Output the (X, Y) coordinate of the center of the cell containing the given text.  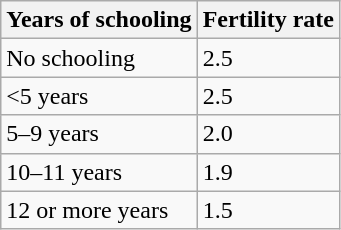
2.0 (268, 134)
Fertility rate (268, 20)
10–11 years (99, 172)
Years of schooling (99, 20)
12 or more years (99, 210)
5–9 years (99, 134)
1.9 (268, 172)
1.5 (268, 210)
<5 years (99, 96)
No schooling (99, 58)
